Identify which cell holds the provided text, then report its (x, y) central coordinate. 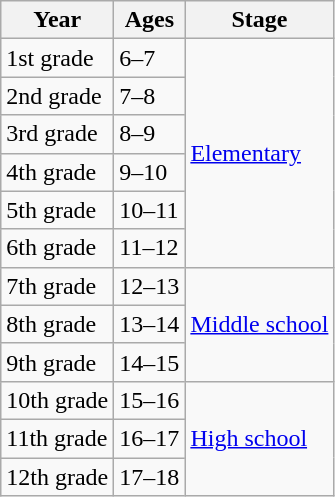
Middle school (260, 324)
16–17 (150, 438)
9–10 (150, 172)
6th grade (58, 248)
14–15 (150, 362)
12th grade (58, 477)
3rd grade (58, 134)
1st grade (58, 58)
2nd grade (58, 96)
10th grade (58, 400)
Ages (150, 20)
15–16 (150, 400)
Year (58, 20)
6–7 (150, 58)
7th grade (58, 286)
17–18 (150, 477)
5th grade (58, 210)
11–12 (150, 248)
10–11 (150, 210)
High school (260, 438)
8th grade (58, 324)
Elementary (260, 153)
Stage (260, 20)
11th grade (58, 438)
12–13 (150, 286)
9th grade (58, 362)
8–9 (150, 134)
7–8 (150, 96)
13–14 (150, 324)
4th grade (58, 172)
